Determine the (X, Y) coordinate at the center of the cell enclosing the given text.  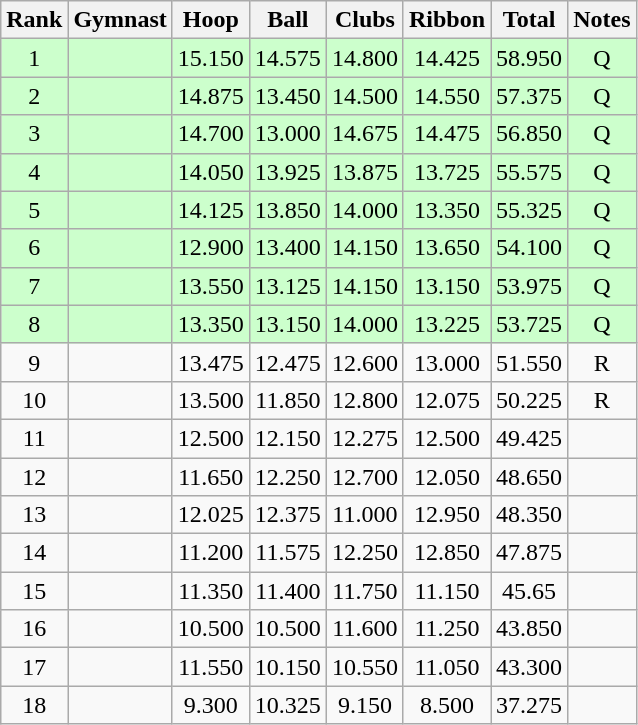
Notes (602, 20)
17 (34, 667)
11.750 (364, 591)
4 (34, 172)
13.125 (288, 286)
9.150 (364, 705)
12.025 (210, 515)
13.550 (210, 286)
14 (34, 553)
14.675 (364, 134)
54.100 (530, 248)
53.725 (530, 324)
12.800 (364, 400)
11.550 (210, 667)
15.150 (210, 58)
10.550 (364, 667)
11.200 (210, 553)
16 (34, 629)
11.350 (210, 591)
45.65 (530, 591)
12 (34, 477)
14.875 (210, 96)
50.225 (530, 400)
13.225 (446, 324)
12.850 (446, 553)
13.400 (288, 248)
13 (34, 515)
11.250 (446, 629)
18 (34, 705)
48.650 (530, 477)
13.725 (446, 172)
Clubs (364, 20)
14.550 (446, 96)
13.875 (364, 172)
12.950 (446, 515)
14.125 (210, 210)
37.275 (530, 705)
11.650 (210, 477)
49.425 (530, 438)
13.475 (210, 362)
1 (34, 58)
11.600 (364, 629)
Rank (34, 20)
57.375 (530, 96)
7 (34, 286)
9.300 (210, 705)
10.150 (288, 667)
11.575 (288, 553)
11.050 (446, 667)
43.300 (530, 667)
48.350 (530, 515)
43.850 (530, 629)
13.450 (288, 96)
14.425 (446, 58)
11.000 (364, 515)
12.050 (446, 477)
12.900 (210, 248)
8.500 (446, 705)
12.275 (364, 438)
53.975 (530, 286)
13.650 (446, 248)
12.375 (288, 515)
12.600 (364, 362)
56.850 (530, 134)
2 (34, 96)
12.700 (364, 477)
8 (34, 324)
11.850 (288, 400)
14.050 (210, 172)
13.925 (288, 172)
11.400 (288, 591)
11 (34, 438)
6 (34, 248)
55.325 (530, 210)
14.575 (288, 58)
14.500 (364, 96)
Ribbon (446, 20)
5 (34, 210)
Ball (288, 20)
10 (34, 400)
Hoop (210, 20)
11.150 (446, 591)
15 (34, 591)
47.875 (530, 553)
55.575 (530, 172)
14.700 (210, 134)
12.150 (288, 438)
10.325 (288, 705)
3 (34, 134)
12.075 (446, 400)
12.475 (288, 362)
Gymnast (120, 20)
51.550 (530, 362)
Total (530, 20)
13.500 (210, 400)
14.475 (446, 134)
58.950 (530, 58)
9 (34, 362)
14.800 (364, 58)
13.850 (288, 210)
